Output the [X, Y] coordinate of the center of the cell containing the given text.  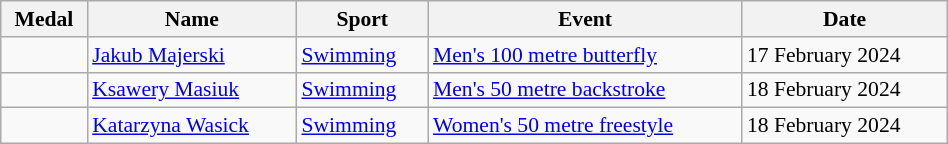
Men's 100 metre butterfly [585, 55]
Sport [362, 19]
17 February 2024 [844, 55]
Men's 50 metre backstroke [585, 90]
Women's 50 metre freestyle [585, 126]
Name [192, 19]
Date [844, 19]
Ksawery Masiuk [192, 90]
Event [585, 19]
Jakub Majerski [192, 55]
Katarzyna Wasick [192, 126]
Medal [44, 19]
